Identify which cell holds the provided text, then report its (X, Y) central coordinate. 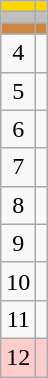
10 (18, 281)
6 (18, 129)
5 (18, 91)
4 (18, 53)
11 (18, 319)
12 (18, 357)
7 (18, 167)
9 (18, 243)
8 (18, 205)
